Determine the (X, Y) coordinate at the center of the cell enclosing the given text.  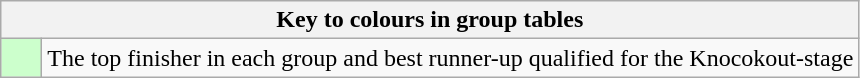
Key to colours in group tables (430, 20)
The top finisher in each group and best runner-up qualified for the Knocokout-stage (450, 58)
